Locate the cell with the specified text and output its [X, Y] center coordinate. 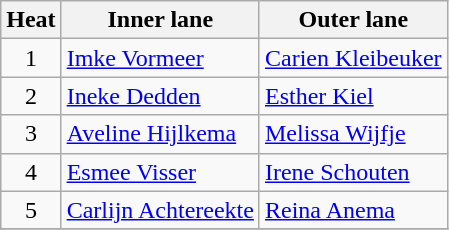
Heat [31, 20]
Outer lane [353, 20]
4 [31, 172]
Aveline Hijlkema [160, 134]
Ineke Dedden [160, 96]
1 [31, 58]
3 [31, 134]
Carien Kleibeuker [353, 58]
2 [31, 96]
5 [31, 210]
Imke Vormeer [160, 58]
Inner lane [160, 20]
Melissa Wijfje [353, 134]
Esmee Visser [160, 172]
Reina Anema [353, 210]
Irene Schouten [353, 172]
Carlijn Achtereekte [160, 210]
Esther Kiel [353, 96]
